Return (X, Y) of the center of cell containing provided text 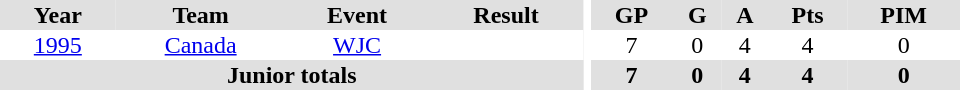
GP (631, 15)
Pts (808, 15)
Team (201, 15)
G (698, 15)
Junior totals (292, 75)
WJC (358, 45)
Result (506, 15)
PIM (904, 15)
Event (358, 15)
A (745, 15)
Year (58, 15)
Canada (201, 45)
1995 (58, 45)
